Output the [X, Y] coordinate of the center of the cell containing the given text.  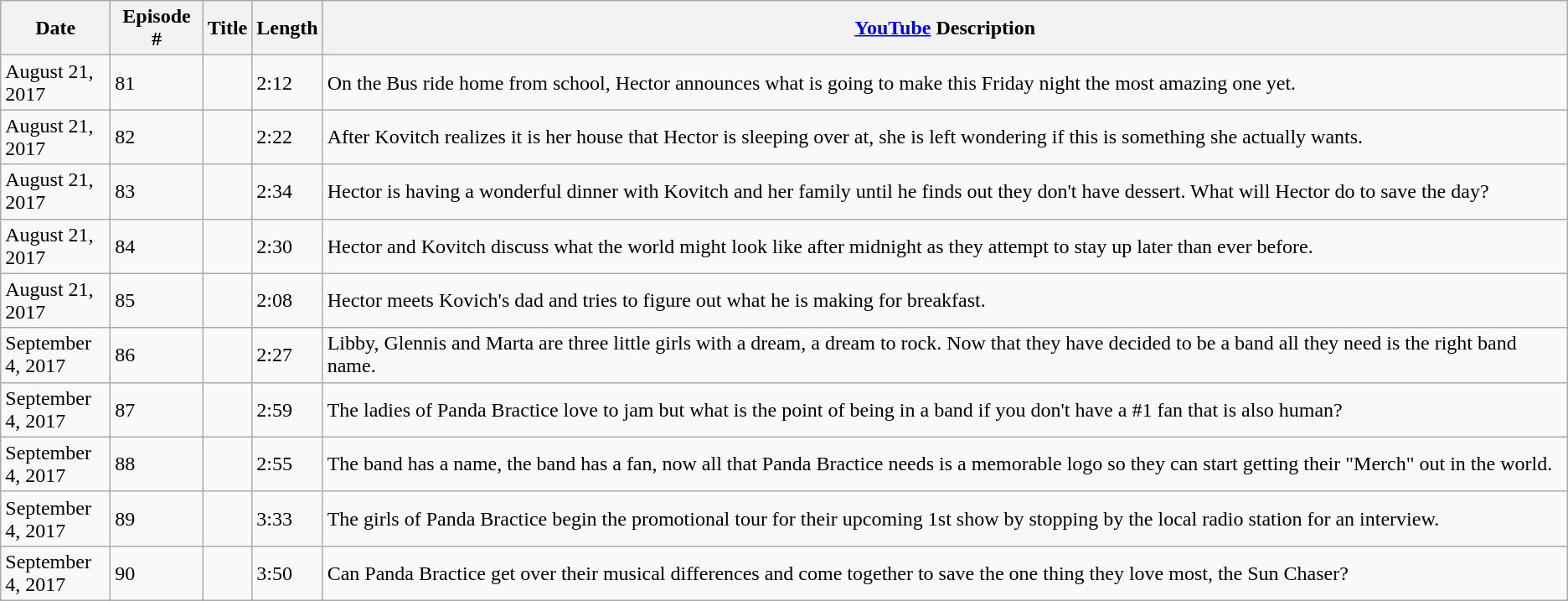
90 [157, 573]
2:34 [287, 191]
84 [157, 246]
Hector meets Kovich's dad and tries to figure out what he is making for breakfast. [945, 300]
2:22 [287, 137]
Can Panda Bractice get over their musical differences and come together to save the one thing they love most, the Sun Chaser? [945, 573]
2:55 [287, 464]
2:08 [287, 300]
2:30 [287, 246]
87 [157, 409]
83 [157, 191]
Episode # [157, 28]
The ladies of Panda Bractice love to jam but what is the point of being in a band if you don't have a #1 fan that is also human? [945, 409]
88 [157, 464]
Hector is having a wonderful dinner with Kovitch and her family until he finds out they don't have dessert. What will Hector do to save the day? [945, 191]
The girls of Panda Bractice begin the promotional tour for their upcoming 1st show by stopping by the local radio station for an interview. [945, 518]
Date [55, 28]
2:27 [287, 355]
3:50 [287, 573]
81 [157, 82]
Length [287, 28]
2:59 [287, 409]
YouTube Description [945, 28]
On the Bus ride home from school, Hector announces what is going to make this Friday night the most amazing one yet. [945, 82]
Hector and Kovitch discuss what the world might look like after midnight as they attempt to stay up later than ever before. [945, 246]
89 [157, 518]
Title [228, 28]
2:12 [287, 82]
3:33 [287, 518]
85 [157, 300]
82 [157, 137]
86 [157, 355]
After Kovitch realizes it is her house that Hector is sleeping over at, she is left wondering if this is something she actually wants. [945, 137]
